For the text-containing cell, return its midpoint in [x, y] coordinate format. 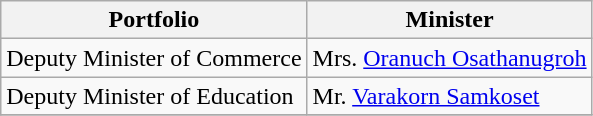
Minister [450, 20]
Mrs. Oranuch Osathanugroh [450, 58]
Portfolio [154, 20]
Mr. Varakorn Samkoset [450, 96]
Deputy Minister of Education [154, 96]
Deputy Minister of Commerce [154, 58]
